Return the [x, y] coordinate for the center point of the cell that contains the specified text.  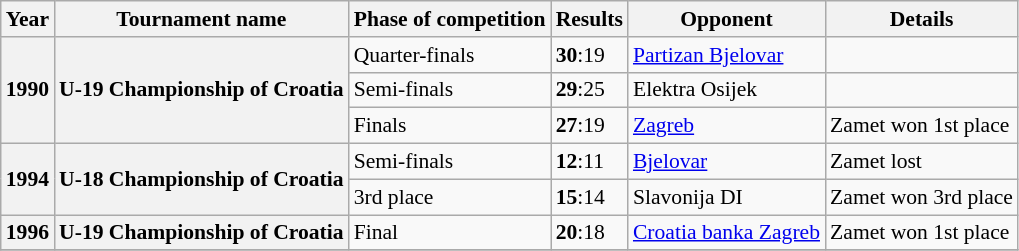
Zamet won 3rd place [922, 197]
Zamet lost [922, 162]
12:11 [590, 162]
Details [922, 19]
Croatia banka Zagreb [726, 233]
1994 [28, 180]
Results [590, 19]
Year [28, 19]
U-18 Championship of Croatia [202, 180]
20:18 [590, 233]
Quarter-finals [450, 55]
1996 [28, 233]
Tournament name [202, 19]
Slavonija DI [726, 197]
29:25 [590, 90]
Opponent [726, 19]
Partizan Bjelovar [726, 55]
Elektra Osijek [726, 90]
30:19 [590, 55]
1990 [28, 90]
Final [450, 233]
15:14 [590, 197]
Bjelovar [726, 162]
27:19 [590, 126]
Zagreb [726, 126]
Finals [450, 126]
Phase of competition [450, 19]
3rd place [450, 197]
